From the cell containing the given text, extract its center point as (x, y) coordinate. 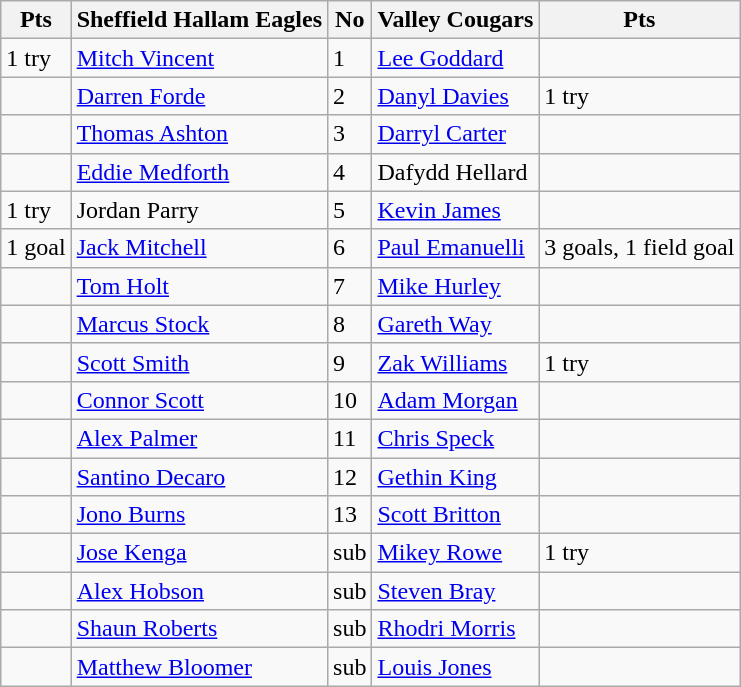
12 (350, 477)
4 (350, 172)
Louis Jones (456, 667)
Lee Goddard (456, 58)
Adam Morgan (456, 400)
Danyl Davies (456, 96)
7 (350, 286)
Rhodri Morris (456, 629)
1 goal (36, 248)
2 (350, 96)
Matthew Bloomer (199, 667)
Darryl Carter (456, 134)
Thomas Ashton (199, 134)
Kevin James (456, 210)
Gareth Way (456, 324)
Darren Forde (199, 96)
11 (350, 438)
5 (350, 210)
Steven Bray (456, 591)
13 (350, 515)
Alex Palmer (199, 438)
Jose Kenga (199, 553)
3 (350, 134)
Chris Speck (456, 438)
9 (350, 362)
Jono Burns (199, 515)
Eddie Medforth (199, 172)
Dafydd Hellard (456, 172)
Alex Hobson (199, 591)
Gethin King (456, 477)
Scott Smith (199, 362)
8 (350, 324)
Mikey Rowe (456, 553)
Scott Britton (456, 515)
Tom Holt (199, 286)
Marcus Stock (199, 324)
10 (350, 400)
Mike Hurley (456, 286)
Shaun Roberts (199, 629)
Connor Scott (199, 400)
Paul Emanuelli (456, 248)
Mitch Vincent (199, 58)
No (350, 20)
3 goals, 1 field goal (640, 248)
6 (350, 248)
1 (350, 58)
Zak Williams (456, 362)
Jack Mitchell (199, 248)
Valley Cougars (456, 20)
Jordan Parry (199, 210)
Sheffield Hallam Eagles (199, 20)
Santino Decaro (199, 477)
